Pinpoint the cell where the given text exists, returning its [X, Y] midpoint coordinate. 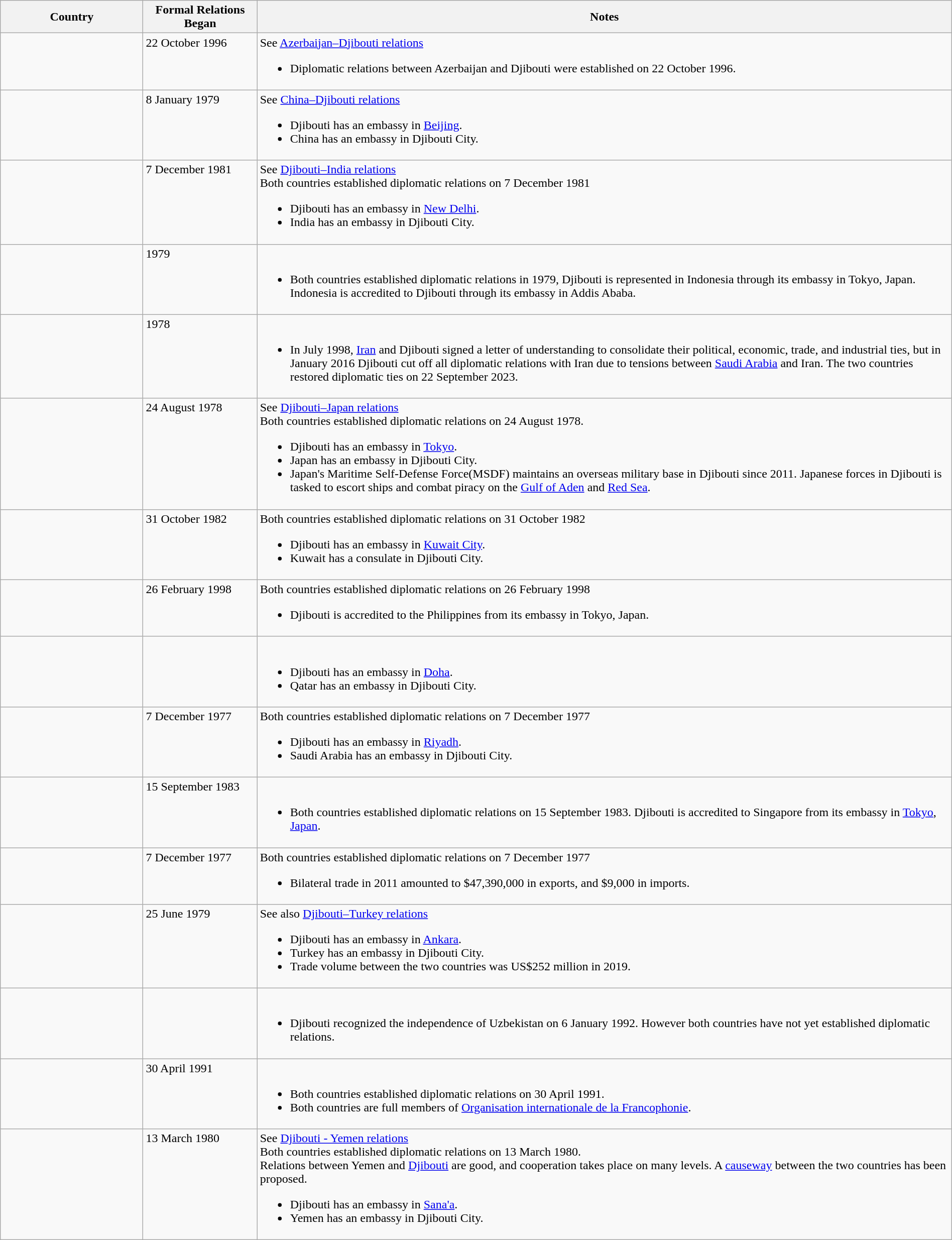
13 March 1980 [200, 1184]
30 April 1991 [200, 1094]
15 September 1983 [200, 812]
1978 [200, 357]
Both countries established diplomatic relations on 31 October 1982Djibouti has an embassy in Kuwait City.Kuwait has a consulate in Djibouti City. [605, 544]
24 August 1978 [200, 454]
7 December 1981 [200, 202]
25 June 1979 [200, 946]
22 October 1996 [200, 61]
Formal Relations Began [200, 17]
Both countries established diplomatic relations on 7 December 1977Djibouti has an embassy in Riyadh.Saudi Arabia has an embassy in Djibouti City. [605, 742]
1979 [200, 279]
Both countries established diplomatic relations on 30 April 1991.Both countries are full members of Organisation internationale de la Francophonie. [605, 1094]
Both countries established diplomatic relations on 15 September 1983. Djibouti is accredited to Singapore from its embassy in Tokyo, Japan. [605, 812]
Notes [605, 17]
Djibouti recognized the independence of Uzbekistan on 6 January 1992. However both countries have not yet established diplomatic relations. [605, 1024]
8 January 1979 [200, 125]
Djibouti has an embassy in Doha.Qatar has an embassy in Djibouti City. [605, 671]
Country [72, 17]
31 October 1982 [200, 544]
Both countries established diplomatic relations on 26 February 1998Djibouti is accredited to the Philippines from its embassy in Tokyo, Japan. [605, 608]
26 February 1998 [200, 608]
Both countries established diplomatic relations on 7 December 1977Bilateral trade in 2011 amounted to $47,390,000 in exports, and $9,000 in imports. [605, 876]
See Azerbaijan–Djibouti relationsDiplomatic relations between Azerbaijan and Djibouti were established on 22 October 1996. [605, 61]
See China–Djibouti relationsDjibouti has an embassy in Beijing.China has an embassy in Djibouti City. [605, 125]
